Identify which cell holds the provided text, then report its (X, Y) central coordinate. 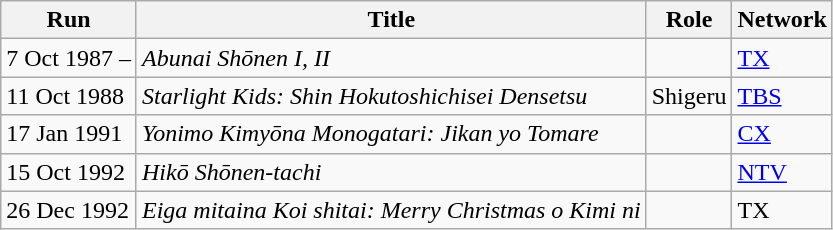
Role (689, 20)
11 Oct 1988 (69, 96)
TBS (782, 96)
Yonimo Kimyōna Monogatari: Jikan yo Tomare (391, 134)
15 Oct 1992 (69, 172)
Title (391, 20)
Run (69, 20)
17 Jan 1991 (69, 134)
Abunai Shōnen I, II (391, 58)
Shigeru (689, 96)
Eiga mitaina Koi shitai: Merry Christmas o Kimi ni (391, 210)
26 Dec 1992 (69, 210)
Starlight Kids: Shin Hokutoshichisei Densetsu (391, 96)
7 Oct 1987 – (69, 58)
CX (782, 134)
NTV (782, 172)
Hikō Shōnen-tachi (391, 172)
Network (782, 20)
